Extract the (x, y) coordinate from the center of the cell holding the provided text.  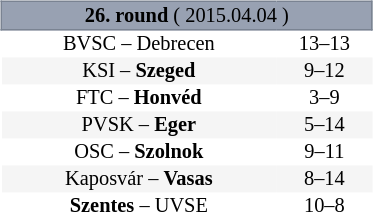
OSC – Szolnok (138, 152)
KSI – Szeged (138, 72)
9–11 (324, 152)
Kaposvár – Vasas (138, 180)
Szentes – UVSE (138, 206)
BVSC – Debrecen (138, 44)
FTC – Honvéd (138, 98)
PVSK – Eger (138, 126)
10–8 (324, 206)
5–14 (324, 126)
9–12 (324, 72)
13–13 (324, 44)
26. round ( 2015.04.04 ) (186, 15)
8–14 (324, 180)
3–9 (324, 98)
